Return [X, Y] of the center of cell containing provided text 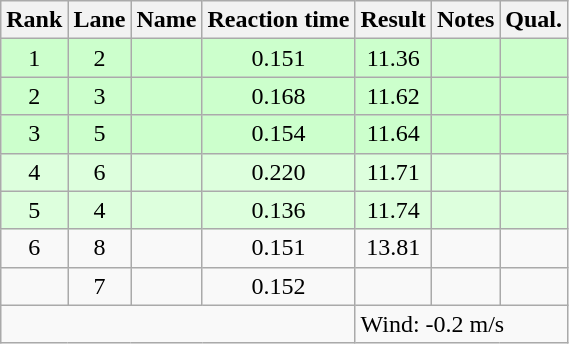
7 [100, 286]
8 [100, 248]
Wind: -0.2 m/s [462, 324]
0.154 [278, 134]
11.64 [393, 134]
13.81 [393, 248]
Qual. [534, 20]
11.62 [393, 96]
Lane [100, 20]
Result [393, 20]
Notes [465, 20]
0.168 [278, 96]
1 [34, 58]
11.74 [393, 210]
Rank [34, 20]
0.220 [278, 172]
0.136 [278, 210]
11.71 [393, 172]
Name [166, 20]
Reaction time [278, 20]
0.152 [278, 286]
11.36 [393, 58]
